Return the [X, Y] coordinate for the center point of the cell that contains the specified text.  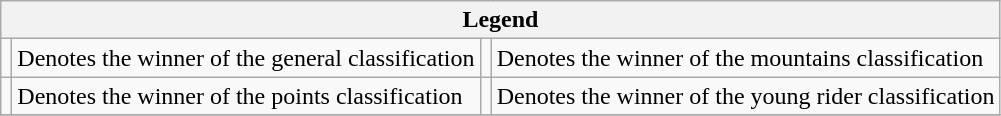
Denotes the winner of the points classification [246, 96]
Legend [500, 20]
Denotes the winner of the mountains classification [746, 58]
Denotes the winner of the young rider classification [746, 96]
Denotes the winner of the general classification [246, 58]
